Locate the cell with the specified text and output its (X, Y) center coordinate. 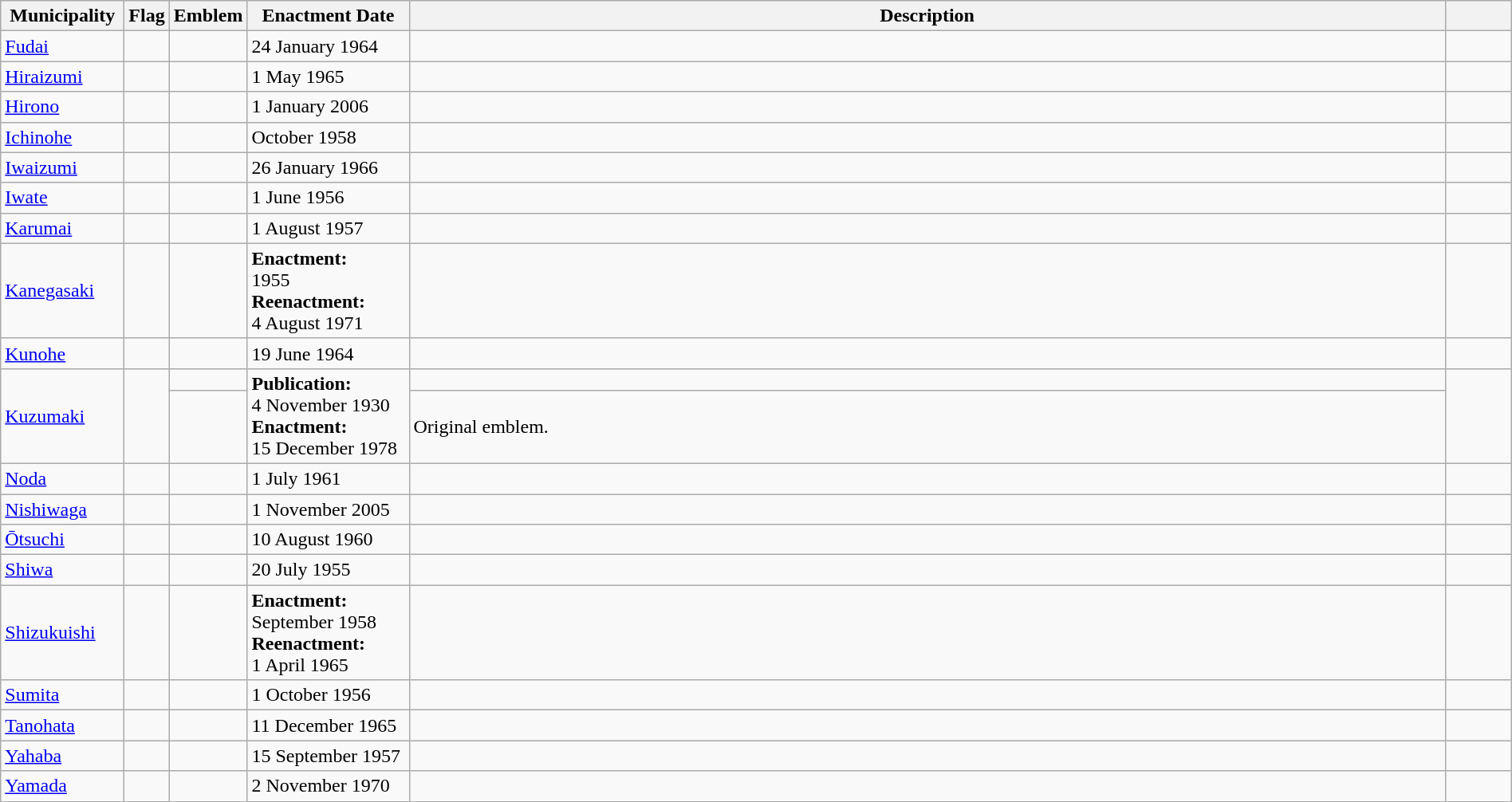
Flag (147, 16)
Publication:4 November 1930Enactment:15 December 1978 (329, 416)
Sumita (62, 695)
Fudai (62, 46)
Hirono (62, 107)
Ichinohe (62, 137)
Enactment:1955Reenactment:4 August 1971 (329, 290)
Ōtsuchi (62, 540)
24 January 1964 (329, 46)
Yamada (62, 786)
Shizukuishi (62, 633)
Emblem (208, 16)
Hiraizumi (62, 77)
1 January 2006 (329, 107)
Municipality (62, 16)
Karumai (62, 228)
Kanegasaki (62, 290)
2 November 1970 (329, 786)
Shiwa (62, 570)
Enactment Date (329, 16)
Iwate (62, 198)
15 September 1957 (329, 756)
Description (927, 16)
Noda (62, 478)
1 July 1961 (329, 478)
10 August 1960 (329, 540)
11 December 1965 (329, 725)
October 1958 (329, 137)
Original emblem. (927, 427)
1 May 1965 (329, 77)
Yahaba (62, 756)
1 October 1956 (329, 695)
1 June 1956 (329, 198)
20 July 1955 (329, 570)
Enactment:September 1958Reenactment:1 April 1965 (329, 633)
26 January 1966 (329, 167)
1 August 1957 (329, 228)
Kunohe (62, 353)
Iwaizumi (62, 167)
Kuzumaki (62, 416)
Nishiwaga (62, 509)
19 June 1964 (329, 353)
1 November 2005 (329, 509)
Tanohata (62, 725)
